From the cell containing the given text, extract its center point as [X, Y] coordinate. 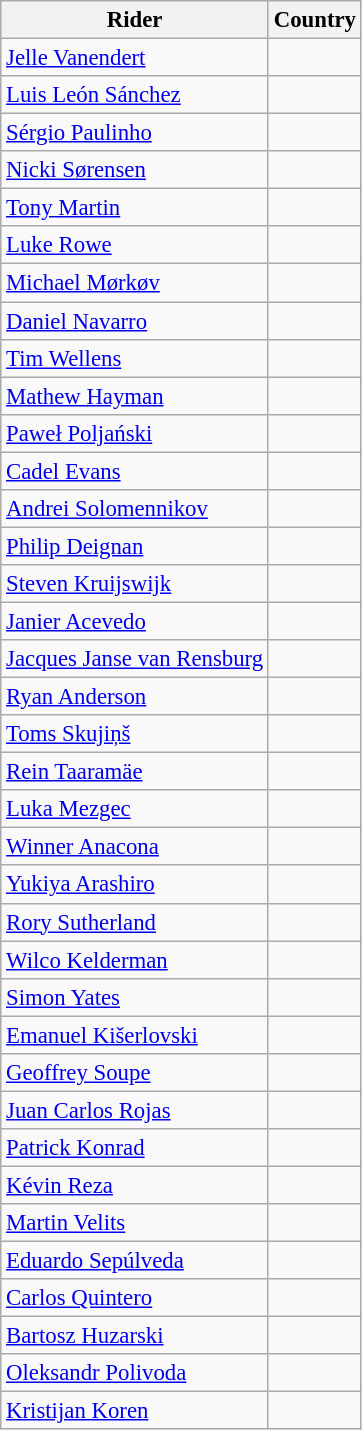
Nicki Sørensen [135, 170]
Jacques Janse van Rensburg [135, 659]
Winner Anacona [135, 847]
Cadel Evans [135, 471]
Daniel Navarro [135, 321]
Rein Taaramäe [135, 772]
Paweł Poljański [135, 433]
Carlos Quintero [135, 1298]
Country [314, 20]
Emanuel Kišerlovski [135, 1035]
Wilco Kelderman [135, 960]
Ryan Anderson [135, 697]
Philip Deignan [135, 546]
Luke Rowe [135, 245]
Steven Kruijswijk [135, 584]
Luka Mezgec [135, 809]
Oleksandr Polivoda [135, 1373]
Luis León Sánchez [135, 95]
Michael Mørkøv [135, 283]
Tony Martin [135, 208]
Janier Acevedo [135, 621]
Martin Velits [135, 1223]
Jelle Vanendert [135, 58]
Eduardo Sepúlveda [135, 1261]
Sérgio Paulinho [135, 133]
Kévin Reza [135, 1185]
Rider [135, 20]
Tim Wellens [135, 358]
Mathew Hayman [135, 396]
Rory Sutherland [135, 922]
Patrick Konrad [135, 1148]
Bartosz Huzarski [135, 1336]
Juan Carlos Rojas [135, 1110]
Yukiya Arashiro [135, 885]
Toms Skujiņš [135, 734]
Geoffrey Soupe [135, 1073]
Simon Yates [135, 997]
Kristijan Koren [135, 1411]
Andrei Solomennikov [135, 509]
